Find where the given text appears and provide that cell's center as [x, y] coordinate. 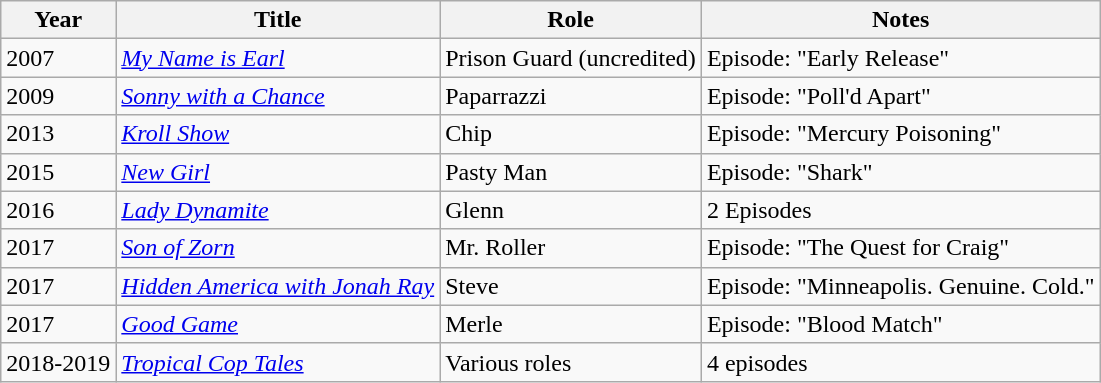
Prison Guard (uncredited) [571, 58]
Merle [571, 324]
Episode: "Shark" [900, 172]
My Name is Earl [278, 58]
2016 [58, 210]
Notes [900, 20]
Episode: "Mercury Poisoning" [900, 134]
Hidden America with Jonah Ray [278, 286]
Tropical Cop Tales [278, 362]
Episode: "Poll'd Apart" [900, 96]
Son of Zorn [278, 248]
New Girl [278, 172]
Good Game [278, 324]
2 Episodes [900, 210]
Mr. Roller [571, 248]
Kroll Show [278, 134]
Paparrazzi [571, 96]
4 episodes [900, 362]
2018-2019 [58, 362]
Year [58, 20]
2013 [58, 134]
Title [278, 20]
Pasty Man [571, 172]
Steve [571, 286]
Episode: "The Quest for Craig" [900, 248]
Lady Dynamite [278, 210]
Chip [571, 134]
2009 [58, 96]
Episode: "Blood Match" [900, 324]
Sonny with a Chance [278, 96]
Episode: "Early Release" [900, 58]
Episode: "Minneapolis. Genuine. Cold." [900, 286]
Role [571, 20]
Various roles [571, 362]
2007 [58, 58]
Glenn [571, 210]
2015 [58, 172]
